Scan for the cell matching the given text and deliver its (x, y) coordinate at center. 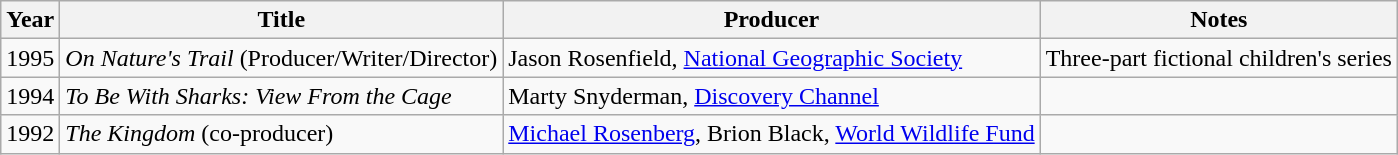
Jason Rosenfield, National Geographic Society (772, 58)
Title (282, 20)
The Kingdom (co-producer) (282, 134)
To Be With Sharks: View From the Cage (282, 96)
Michael Rosenberg, Brion Black, World Wildlife Fund (772, 134)
1992 (30, 134)
Year (30, 20)
Marty Snyderman, Discovery Channel (772, 96)
1994 (30, 96)
On Nature's Trail (Producer/Writer/Director) (282, 58)
1995 (30, 58)
Notes (1218, 20)
Producer (772, 20)
Three-part fictional children's series (1218, 58)
